Pinpoint the cell where the given text exists, returning its [X, Y] midpoint coordinate. 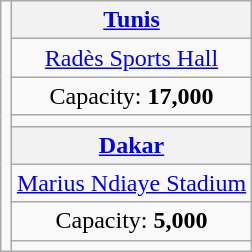
Dakar [131, 145]
Tunis [131, 20]
Marius Ndiaye Stadium [131, 183]
Radès Sports Hall [131, 58]
Capacity: 5,000 [131, 221]
Capacity: 17,000 [131, 96]
